Capture the cell that displays the provided text and extract its (x, y) central coordinate. 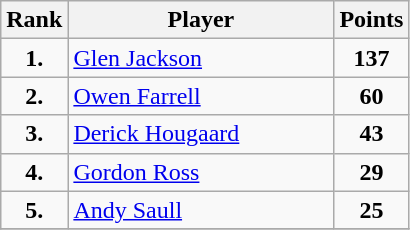
137 (372, 58)
Glen Jackson (201, 58)
Andy Saull (201, 210)
25 (372, 210)
5. (34, 210)
3. (34, 134)
43 (372, 134)
1. (34, 58)
Player (201, 20)
Derick Hougaard (201, 134)
60 (372, 96)
4. (34, 172)
2. (34, 96)
Owen Farrell (201, 96)
Gordon Ross (201, 172)
29 (372, 172)
Points (372, 20)
Rank (34, 20)
